From the cell containing the given text, extract its center point as [x, y] coordinate. 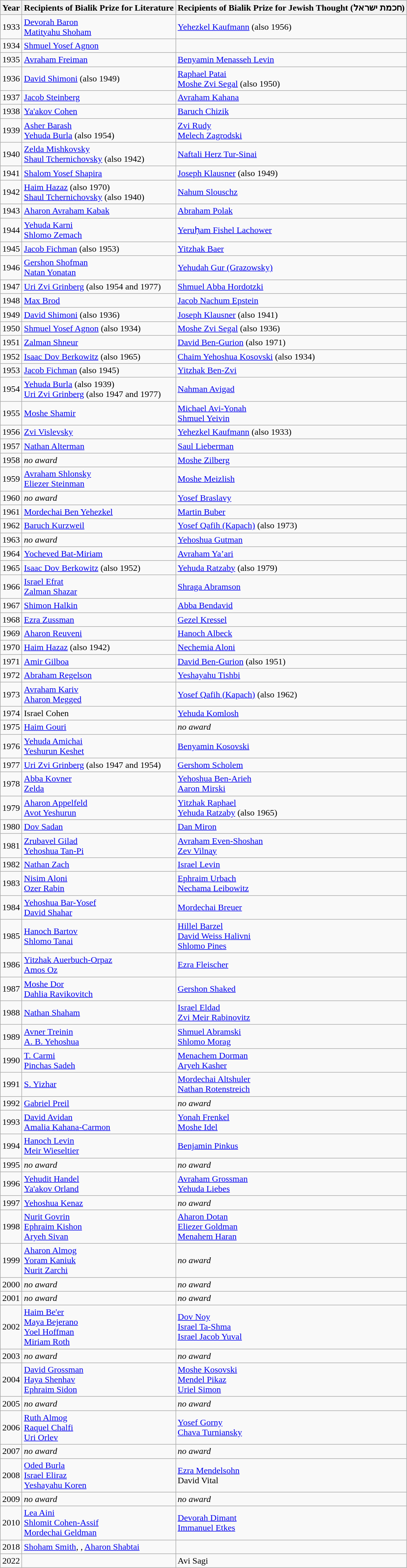
1995 [11, 1165]
Menachem DormanAryeh Kasher [291, 1060]
Saul Lieberman [291, 446]
1952 [11, 356]
2006 [11, 1427]
Shmuel Abba Hordotzki [291, 287]
1990 [11, 1060]
David Ben-Gurion (also 1971) [291, 342]
2007 [11, 1451]
Moshe Shamir [99, 413]
Jacob Nachum Epstein [291, 300]
2009 [11, 1499]
Yosef Qafih (Kapach) (also 1973) [291, 526]
Jacob Steinberg [99, 98]
1966 [11, 586]
1962 [11, 526]
Nechemia Aloni [291, 648]
Yehoshua Ben-AriehAaron Mirski [291, 784]
1964 [11, 554]
1968 [11, 620]
Yitzhak Ben-Zvi [291, 371]
1938 [11, 112]
Shalom Yosef Shapira [99, 173]
Benyamin Kosovski [291, 746]
Mordechai Ben Yehezkel [99, 512]
Benjamin Pinkus [291, 1146]
1946 [11, 268]
1986 [11, 965]
Aharon AlmogYoram KaniukNurit Zarchi [99, 1260]
2004 [11, 1380]
Max Brod [99, 300]
1947 [11, 287]
Avraham Kahana [291, 98]
Yocheved Bat-Miriam [99, 554]
Amir Gilboa [99, 661]
2000 [11, 1284]
Joseph Klausner (also 1949) [291, 173]
2018 [11, 1547]
Year [11, 8]
Yehuda Komlosh [291, 713]
Lea AiniShlomit Cohen-AssifMordechai Geldman [99, 1523]
Nahum Slouschz [291, 192]
1940 [11, 154]
Hanoch Albeck [291, 634]
Israel EldadZvi Meir Rabinovitz [291, 1013]
Ruth AlmogRaquel ChalfiUri Orlev [99, 1427]
Avi Sagi [291, 1561]
Jacob Fichman (also 1945) [99, 371]
Israel Cohen [99, 713]
Naftali Herz Tur-Sinai [291, 154]
Yehoshua Gutman [291, 540]
Moshe Meizlish [291, 479]
Gershon ShofmanNatan Yonatan [99, 268]
1953 [11, 371]
1988 [11, 1013]
Devorah BaronMatityahu Shoham [99, 26]
Shmuel Yosef Agnon [99, 45]
1979 [11, 808]
2005 [11, 1404]
Yosef GornyChava Turniansky [291, 1427]
1997 [11, 1203]
Isaac Dov Berkowitz (also 1952) [99, 568]
Nathan Alterman [99, 446]
2001 [11, 1298]
1954 [11, 390]
1942 [11, 192]
1943 [11, 211]
Yehuda Burla (also 1939)Uri Zvi Grinberg (also 1947 and 1977) [99, 390]
Asher BarashYehuda Burla (also 1954) [99, 131]
Nisim AloniOzer Rabin [99, 883]
Yehudah Gur (Grazowsky) [291, 268]
David Ben-Gurion (also 1951) [291, 661]
Hanoch LevinMeir Wieseltier [99, 1146]
Jacob Fichman (also 1953) [99, 249]
Nathan Shaham [99, 1013]
1960 [11, 498]
1977 [11, 765]
Aharon AppelfeldAvot Yeshurun [99, 808]
1937 [11, 98]
Baruch Kurzweil [99, 526]
David Shimoni (also 1936) [99, 314]
Avraham KarivAharon Megged [99, 694]
Shoham Smith, , Aharon Shabtai [99, 1547]
Avner TreininA. B. Yehoshua [99, 1037]
1992 [11, 1103]
1999 [11, 1260]
Haim Gouri [99, 727]
1994 [11, 1146]
1969 [11, 634]
1972 [11, 675]
1951 [11, 342]
1933 [11, 26]
Yehezkel Kaufmann (also 1933) [291, 432]
Mordechai AltshulerNathan Rotenstreich [291, 1084]
Yehudit HandelYa'akov Orland [99, 1184]
Yeruḥam Fishel Lachower [291, 230]
Yehuda AmichaiYeshurun Keshet [99, 746]
Abraham Polak [291, 211]
1989 [11, 1037]
1957 [11, 446]
1956 [11, 432]
David AvidanAmalia Kahana-Carmon [99, 1122]
Dov Sadan [99, 827]
Recipients of Bialik Prize for Literature [99, 8]
Shraga Abramson [291, 586]
Hanoch BartovShlomo Tanai [99, 936]
Nahman Avigad [291, 390]
Abraham Regelson [99, 675]
Uri Zvi Grinberg (also 1954 and 1977) [99, 287]
Benyamin Menasseh Levin [291, 59]
David Shimoni (also 1949) [99, 79]
Joseph Klausner (also 1941) [291, 314]
Raphael PataiMoshe Zvi Segal (also 1950) [291, 79]
Mordechai Breuer [291, 907]
Ezra Fleischer [291, 965]
Moshe KosovskiMendel PikazUriel Simon [291, 1380]
1967 [11, 605]
Gezel Kressel [291, 620]
Yosef Qafih (Kapach) (also 1962) [291, 694]
Uri Zvi Grinberg (also 1947 and 1954) [99, 765]
S. Yizhar [99, 1084]
1987 [11, 989]
1934 [11, 45]
Ephraim UrbachNechama Leibowitz [291, 883]
Zrubavel GiladYehoshua Tan-Pi [99, 845]
Ezra Zussman [99, 620]
Zalman Shneur [99, 342]
Nathan Zach [99, 864]
Ezra MendelsohnDavid Vital [291, 1475]
1984 [11, 907]
Haim Hazaz (also 1942) [99, 648]
1980 [11, 827]
T. CarmiPinchas Sadeh [99, 1060]
Hillel BarzelDavid Weiss HalivniShlomo Pines [291, 936]
1985 [11, 936]
Haim Hazaz (also 1970)Shaul Tchernichovsky (also 1940) [99, 192]
Moshe Zvi Segal (also 1936) [291, 328]
Avraham ShlonskyEliezer Steinman [99, 479]
Isaac Dov Berkowitz (also 1965) [99, 356]
1950 [11, 328]
Recipients of Bialik Prize for Jewish Thought (חכמת ישראל) [291, 8]
Yehoshua Bar-YosefDavid Shahar [99, 907]
Chaim Yehoshua Kosovski (also 1934) [291, 356]
1991 [11, 1084]
Israel Levin [291, 864]
1996 [11, 1184]
Yitzhak Auerbuch-OrpazAmos Oz [99, 965]
1936 [11, 79]
Yonah FrenkelMoshe Idel [291, 1122]
1993 [11, 1122]
Abba Bendavid [291, 605]
Avraham Even-ShoshanZev Vilnay [291, 845]
1971 [11, 661]
1976 [11, 746]
Yehuda KarniShlomo Zemach [99, 230]
1945 [11, 249]
1939 [11, 131]
1978 [11, 784]
Moshe DorDahlia Ravikovitch [99, 989]
1965 [11, 568]
Martin Buber [291, 512]
2010 [11, 1523]
Zvi RudyMelech Zagrodski [291, 131]
Moshe Zilberg [291, 460]
Ya'akov Cohen [99, 112]
Dov NoyIsrael Ta-ShmaIsrael Jacob Yuval [291, 1327]
1949 [11, 314]
Oded BurlaIsrael ElirazYeshayahu Koren [99, 1475]
1973 [11, 694]
Zelda MishkovskyShaul Tchernichovsky (also 1942) [99, 154]
1998 [11, 1226]
Yehuda Ratzaby (also 1979) [291, 568]
Aharon Avraham Kabak [99, 211]
Aharon Reuveni [99, 634]
2022 [11, 1561]
1955 [11, 413]
Avraham Ya’ari [291, 554]
1941 [11, 173]
Yitzhak Baer [291, 249]
1948 [11, 300]
Abba KovnerZelda [99, 784]
Yosef Braslavy [291, 498]
David GrossmanHaya ShenhavEphraim Sidon [99, 1380]
Haim Be'erMaya BejeranoYoel HoffmanMiriam Roth [99, 1327]
1975 [11, 727]
Yitzhak RaphaelYehuda Ratzaby (also 1965) [291, 808]
Baruch Chizik [291, 112]
Yeshayahu Tishbi [291, 675]
Dan Miron [291, 827]
1935 [11, 59]
1958 [11, 460]
Michael Avi-YonahShmuel Yeivin [291, 413]
Shimon Halkin [99, 605]
Devorah DimantImmanuel Etkes [291, 1523]
2008 [11, 1475]
Israel EfratZalman Shazar [99, 586]
2002 [11, 1327]
Gershon Shaked [291, 989]
1959 [11, 479]
Shmuel Yosef Agnon (also 1934) [99, 328]
Yehezkel Kaufmann (also 1956) [291, 26]
1982 [11, 864]
Nurit GovrinEphraim KishonAryeh Sivan [99, 1226]
1944 [11, 230]
Avraham GrossmanYehuda Liebes [291, 1184]
Avraham Freiman [99, 59]
Gabriel Preil [99, 1103]
Shmuel AbramskiShlomo Morag [291, 1037]
Gershom Scholem [291, 765]
Zvi Vislevsky [99, 432]
1974 [11, 713]
1970 [11, 648]
2003 [11, 1356]
Yehoshua Kenaz [99, 1203]
1983 [11, 883]
Aharon DotanEliezer GoldmanMenahem Haran [291, 1226]
1963 [11, 540]
1961 [11, 512]
1981 [11, 845]
